Output the (x, y) coordinate of the center of the cell containing the given text.  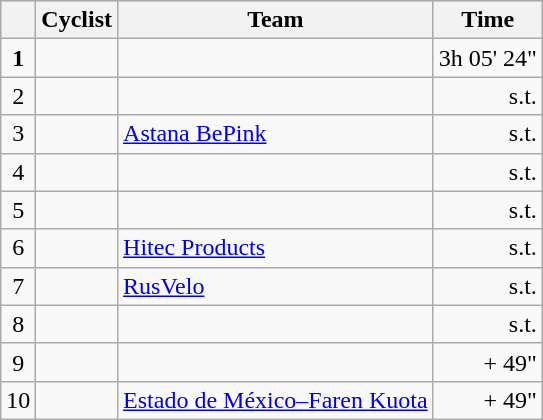
Estado de México–Faren Kuota (276, 400)
4 (18, 172)
8 (18, 324)
Team (276, 20)
Cyclist (77, 20)
3h 05' 24" (488, 58)
2 (18, 96)
6 (18, 248)
7 (18, 286)
5 (18, 210)
3 (18, 134)
Hitec Products (276, 248)
RusVelo (276, 286)
Astana BePink (276, 134)
1 (18, 58)
Time (488, 20)
10 (18, 400)
9 (18, 362)
